Identify which cell holds the provided text, then report its [x, y] central coordinate. 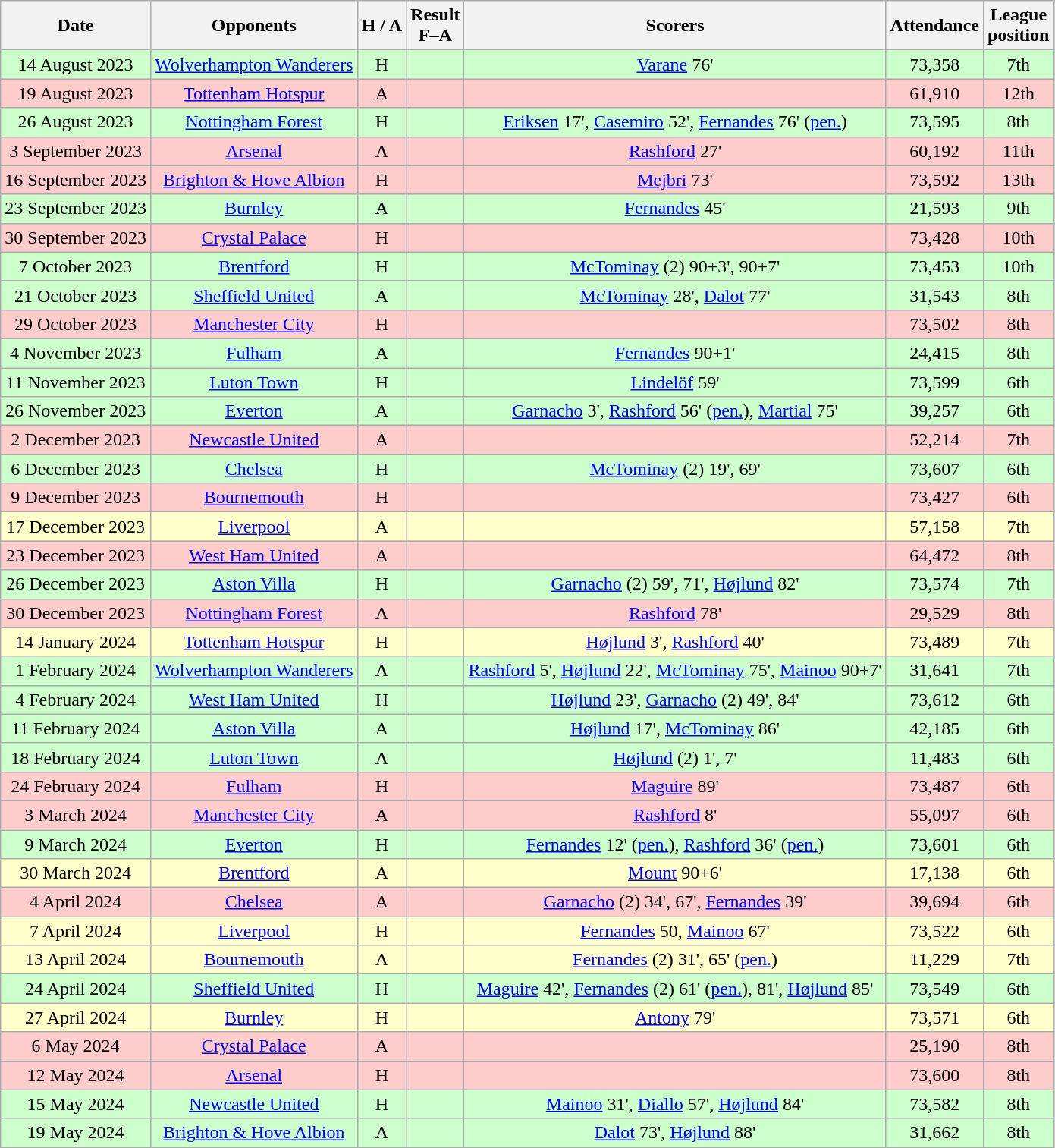
73,574 [934, 584]
73,595 [934, 122]
64,472 [934, 555]
73,358 [934, 64]
73,592 [934, 180]
23 December 2023 [76, 555]
Garnacho (2) 59', 71', Højlund 82' [675, 584]
11th [1019, 151]
12 May 2024 [76, 1075]
61,910 [934, 93]
19 August 2023 [76, 93]
7 October 2023 [76, 266]
26 August 2023 [76, 122]
14 August 2023 [76, 64]
73,487 [934, 786]
H / A [381, 26]
Leagueposition [1019, 26]
12th [1019, 93]
3 September 2023 [76, 151]
52,214 [934, 440]
42,185 [934, 728]
3 March 2024 [76, 815]
29,529 [934, 613]
4 November 2023 [76, 353]
73,601 [934, 844]
Garnacho 3', Rashford 56' (pen.), Martial 75' [675, 411]
Rashford 5', Højlund 22', McTominay 75', Mainoo 90+7' [675, 671]
Rashford 8' [675, 815]
Fernandes 45' [675, 209]
31,543 [934, 295]
73,612 [934, 700]
Attendance [934, 26]
26 November 2023 [76, 411]
Fernandes 12' (pen.), Rashford 36' (pen.) [675, 844]
1 February 2024 [76, 671]
Højlund 17', McTominay 86' [675, 728]
Rashford 78' [675, 613]
13th [1019, 180]
Eriksen 17', Casemiro 52', Fernandes 76' (pen.) [675, 122]
30 March 2024 [76, 873]
13 April 2024 [76, 960]
Fernandes (2) 31', 65' (pen.) [675, 960]
25,190 [934, 1046]
Rashford 27' [675, 151]
73,607 [934, 469]
7 April 2024 [76, 931]
39,257 [934, 411]
17 December 2023 [76, 527]
39,694 [934, 902]
31,662 [934, 1133]
McTominay (2) 19', 69' [675, 469]
73,600 [934, 1075]
73,522 [934, 931]
McTominay 28', Dalot 77' [675, 295]
30 September 2023 [76, 237]
Lindelöf 59' [675, 382]
Maguire 42', Fernandes (2) 61' (pen.), 81', Højlund 85' [675, 989]
6 December 2023 [76, 469]
24,415 [934, 353]
11 November 2023 [76, 382]
29 October 2023 [76, 324]
55,097 [934, 815]
16 September 2023 [76, 180]
Mount 90+6' [675, 873]
Mainoo 31', Diallo 57', Højlund 84' [675, 1104]
Højlund 3', Rashford 40' [675, 642]
17,138 [934, 873]
Maguire 89' [675, 786]
Højlund 23', Garnacho (2) 49', 84' [675, 700]
73,428 [934, 237]
23 September 2023 [76, 209]
73,582 [934, 1104]
19 May 2024 [76, 1133]
Mejbri 73' [675, 180]
2 December 2023 [76, 440]
Dalot 73', Højlund 88' [675, 1133]
6 May 2024 [76, 1046]
30 December 2023 [76, 613]
Opponents [253, 26]
McTominay (2) 90+3', 90+7' [675, 266]
73,502 [934, 324]
73,599 [934, 382]
73,571 [934, 1017]
57,158 [934, 527]
11 February 2024 [76, 728]
27 April 2024 [76, 1017]
9 March 2024 [76, 844]
9th [1019, 209]
18 February 2024 [76, 757]
11,483 [934, 757]
11,229 [934, 960]
15 May 2024 [76, 1104]
73,549 [934, 989]
73,489 [934, 642]
4 February 2024 [76, 700]
31,641 [934, 671]
73,427 [934, 498]
24 February 2024 [76, 786]
Fernandes 50, Mainoo 67' [675, 931]
ResultF–A [435, 26]
Fernandes 90+1' [675, 353]
26 December 2023 [76, 584]
21,593 [934, 209]
21 October 2023 [76, 295]
Date [76, 26]
73,453 [934, 266]
14 January 2024 [76, 642]
60,192 [934, 151]
Scorers [675, 26]
Højlund (2) 1', 7' [675, 757]
24 April 2024 [76, 989]
Varane 76' [675, 64]
Garnacho (2) 34', 67', Fernandes 39' [675, 902]
4 April 2024 [76, 902]
9 December 2023 [76, 498]
Antony 79' [675, 1017]
